Output the (X, Y) coordinate of the center of the cell containing the given text.  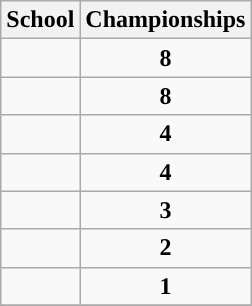
School (40, 20)
2 (166, 248)
Championships (166, 20)
1 (166, 286)
3 (166, 210)
